Output the [X, Y] coordinate of the center of the cell containing the given text.  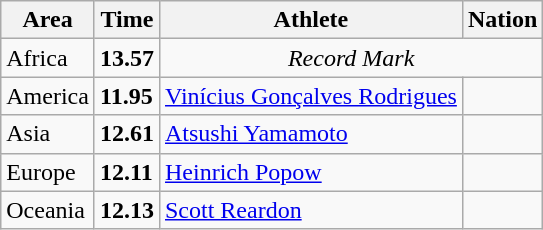
Asia [48, 134]
Area [48, 20]
Athlete [310, 20]
Record Mark [350, 58]
Oceania [48, 210]
Nation [502, 20]
Time [126, 20]
12.13 [126, 210]
Africa [48, 58]
Vinícius Gonçalves Rodrigues [310, 96]
12.11 [126, 172]
America [48, 96]
13.57 [126, 58]
Europe [48, 172]
Atsushi Yamamoto [310, 134]
12.61 [126, 134]
Heinrich Popow [310, 172]
11.95 [126, 96]
Scott Reardon [310, 210]
